Pinpoint the cell where the given text exists, returning its (x, y) midpoint coordinate. 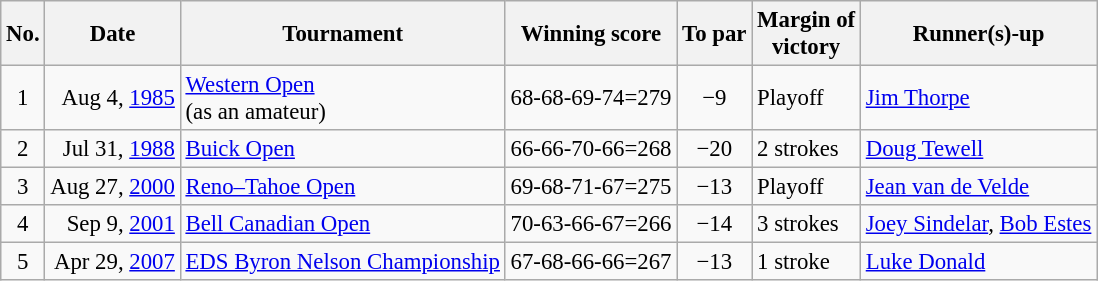
−14 (714, 224)
Jul 31, 1988 (112, 149)
1 stroke (806, 262)
66-66-70-66=268 (591, 149)
Jean van de Velde (978, 187)
Sep 9, 2001 (112, 224)
Luke Donald (978, 262)
Runner(s)-up (978, 34)
3 (23, 187)
3 strokes (806, 224)
67-68-66-66=267 (591, 262)
70-63-66-67=266 (591, 224)
To par (714, 34)
1 (23, 98)
No. (23, 34)
Joey Sindelar, Bob Estes (978, 224)
5 (23, 262)
2 strokes (806, 149)
Bell Canadian Open (342, 224)
Apr 29, 2007 (112, 262)
Margin ofvictory (806, 34)
Aug 27, 2000 (112, 187)
69-68-71-67=275 (591, 187)
Jim Thorpe (978, 98)
Reno–Tahoe Open (342, 187)
Western Open(as an amateur) (342, 98)
Aug 4, 1985 (112, 98)
Buick Open (342, 149)
68-68-69-74=279 (591, 98)
2 (23, 149)
Date (112, 34)
Tournament (342, 34)
Winning score (591, 34)
Doug Tewell (978, 149)
−20 (714, 149)
4 (23, 224)
EDS Byron Nelson Championship (342, 262)
−9 (714, 98)
